Locate the cell with the specified text and output its (X, Y) center coordinate. 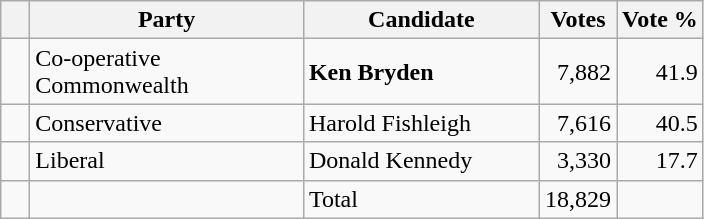
Ken Bryden (421, 72)
Harold Fishleigh (421, 123)
17.7 (660, 161)
7,882 (578, 72)
Vote % (660, 20)
7,616 (578, 123)
Total (421, 199)
Party (167, 20)
18,829 (578, 199)
Conservative (167, 123)
Candidate (421, 20)
3,330 (578, 161)
41.9 (660, 72)
Votes (578, 20)
Donald Kennedy (421, 161)
Co-operative Commonwealth (167, 72)
40.5 (660, 123)
Liberal (167, 161)
